Extract the (X, Y) coordinate from the center of the cell holding the provided text.  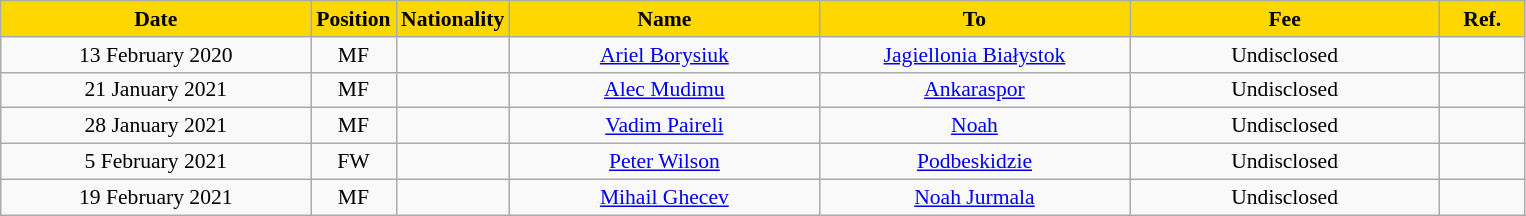
28 January 2021 (156, 126)
Mihail Ghecev (664, 197)
Nationality (452, 19)
Name (664, 19)
Alec Mudimu (664, 90)
Noah Jurmala (974, 197)
Position (354, 19)
FW (354, 162)
Jagiellonia Białystok (974, 55)
21 January 2021 (156, 90)
13 February 2020 (156, 55)
5 February 2021 (156, 162)
Noah (974, 126)
Podbeskidzie (974, 162)
Vadim Paireli (664, 126)
Ref. (1482, 19)
Ankaraspor (974, 90)
Ariel Borysiuk (664, 55)
Date (156, 19)
Fee (1285, 19)
To (974, 19)
Peter Wilson (664, 162)
19 February 2021 (156, 197)
